Locate the cell with the specified text and output its (X, Y) center coordinate. 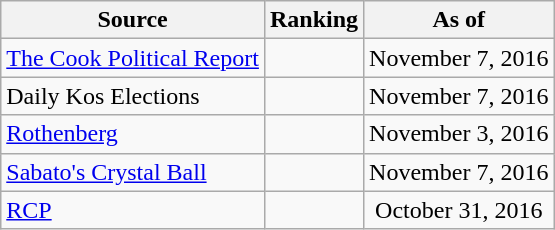
Sabato's Crystal Ball (133, 172)
November 3, 2016 (459, 134)
Source (133, 20)
Ranking (314, 20)
RCP (133, 210)
The Cook Political Report (133, 58)
October 31, 2016 (459, 210)
As of (459, 20)
Rothenberg (133, 134)
Daily Kos Elections (133, 96)
